Provide the (x, y) coordinate of the cell's center where the given text is located.  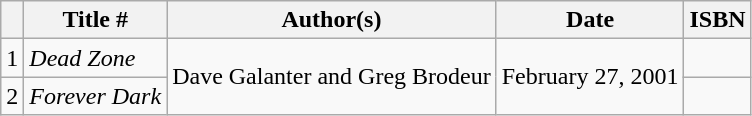
1 (12, 58)
Forever Dark (96, 96)
Date (590, 20)
Author(s) (332, 20)
February 27, 2001 (590, 77)
ISBN (718, 20)
Dead Zone (96, 58)
Title # (96, 20)
2 (12, 96)
Dave Galanter and Greg Brodeur (332, 77)
